Pinpoint the cell where the given text exists, returning its [x, y] midpoint coordinate. 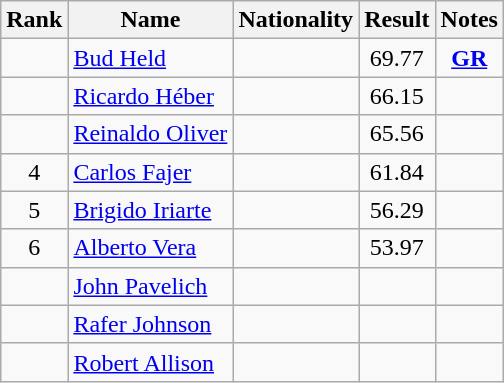
6 [34, 248]
GR [469, 58]
5 [34, 210]
53.97 [397, 248]
Rank [34, 20]
4 [34, 172]
Ricardo Héber [150, 96]
Name [150, 20]
65.56 [397, 134]
John Pavelich [150, 286]
66.15 [397, 96]
Alberto Vera [150, 248]
Result [397, 20]
56.29 [397, 210]
Notes [469, 20]
Carlos Fajer [150, 172]
Brigido Iriarte [150, 210]
Reinaldo Oliver [150, 134]
61.84 [397, 172]
Rafer Johnson [150, 324]
69.77 [397, 58]
Bud Held [150, 58]
Robert Allison [150, 362]
Nationality [296, 20]
